From the cell containing the given text, extract its center point as [X, Y] coordinate. 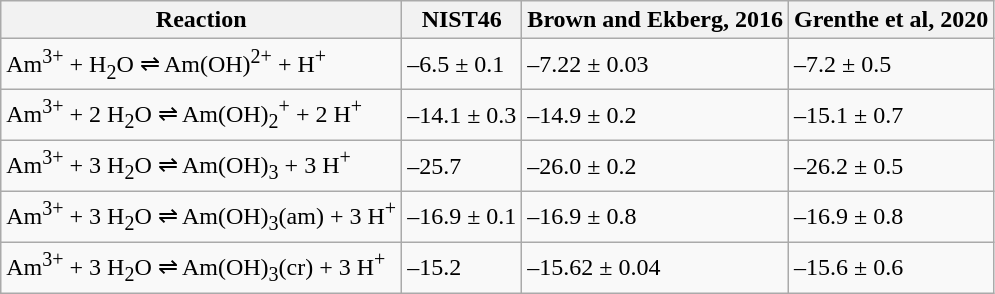
Grenthe et al, 2020 [892, 20]
–7.2 ± 0.5 [892, 64]
–15.62 ± 0.04 [656, 268]
NIST46 [462, 20]
Am3+ + 2 H2O ⇌ Am(OH)2+ + 2 H+ [202, 116]
Am3+ + 3 H2O ⇌ Am(OH)3(cr) + 3 H+ [202, 268]
–15.2 [462, 268]
–14.1 ± 0.3 [462, 116]
–16.9 ± 0.1 [462, 216]
–15.1 ± 0.7 [892, 116]
–26.0 ± 0.2 [656, 166]
Reaction [202, 20]
–7.22 ± 0.03 [656, 64]
Am3+ + 3 H2O ⇌ Am(OH)3(am) + 3 H+ [202, 216]
–25.7 [462, 166]
–26.2 ± 0.5 [892, 166]
Brown and Ekberg, 2016 [656, 20]
–6.5 ± 0.1 [462, 64]
–14.9 ± 0.2 [656, 116]
–15.6 ± 0.6 [892, 268]
Am3+ + H2O ⇌ Am(OH)2+ + H+ [202, 64]
Am3+ + 3 H2O ⇌ Am(OH)3 + 3 H+ [202, 166]
